Determine the (x, y) coordinate at the center of the cell enclosing the given text.  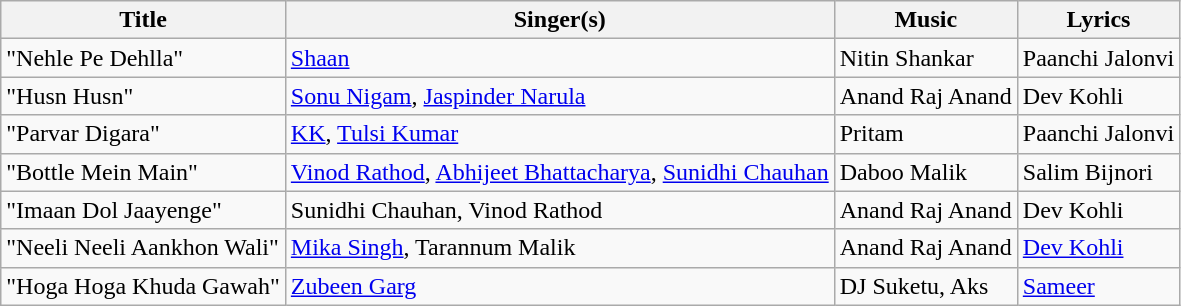
Vinod Rathod, Abhijeet Bhattacharya, Sunidhi Chauhan (560, 172)
Music (926, 20)
Shaan (560, 58)
Daboo Malik (926, 172)
"Neeli Neeli Aankhon Wali" (144, 248)
Pritam (926, 134)
Lyrics (1098, 20)
"Husn Husn" (144, 96)
Nitin Shankar (926, 58)
"Bottle Mein Main" (144, 172)
"Hoga Hoga Khuda Gawah" (144, 286)
Sameer (1098, 286)
"Parvar Digara" (144, 134)
KK, Tulsi Kumar (560, 134)
DJ Suketu, Aks (926, 286)
Title (144, 20)
"Imaan Dol Jaayenge" (144, 210)
Sonu Nigam, Jaspinder Narula (560, 96)
Zubeen Garg (560, 286)
"Nehle Pe Dehlla" (144, 58)
Mika Singh, Tarannum Malik (560, 248)
Salim Bijnori (1098, 172)
Singer(s) (560, 20)
Sunidhi Chauhan, Vinod Rathod (560, 210)
